Identify which cell holds the provided text, then report its [x, y] central coordinate. 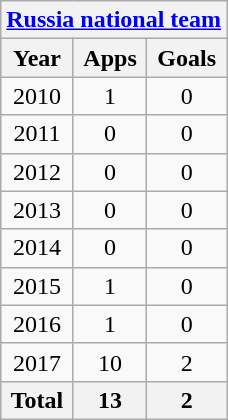
2013 [38, 210]
2012 [38, 172]
Goals [187, 58]
2015 [38, 286]
2014 [38, 248]
10 [110, 362]
13 [110, 400]
Russia national team [114, 20]
Apps [110, 58]
Year [38, 58]
Total [38, 400]
2016 [38, 324]
2010 [38, 96]
2011 [38, 134]
2017 [38, 362]
